Return the (X, Y) coordinate for the center point of the cell that contains the specified text.  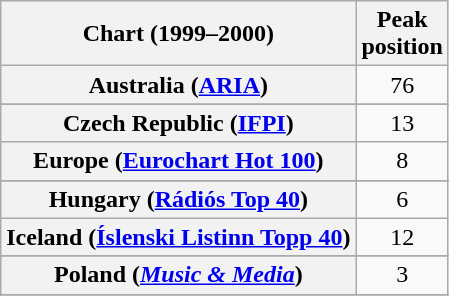
Peakposition (402, 34)
8 (402, 161)
Czech Republic (IFPI) (178, 123)
Australia (ARIA) (178, 85)
12 (402, 237)
6 (402, 199)
Chart (1999–2000) (178, 34)
76 (402, 85)
3 (402, 275)
Iceland (Íslenski Listinn Topp 40) (178, 237)
13 (402, 123)
Poland (Music & Media) (178, 275)
Europe (Eurochart Hot 100) (178, 161)
Hungary (Rádiós Top 40) (178, 199)
